Return (X, Y) of the center of cell containing provided text 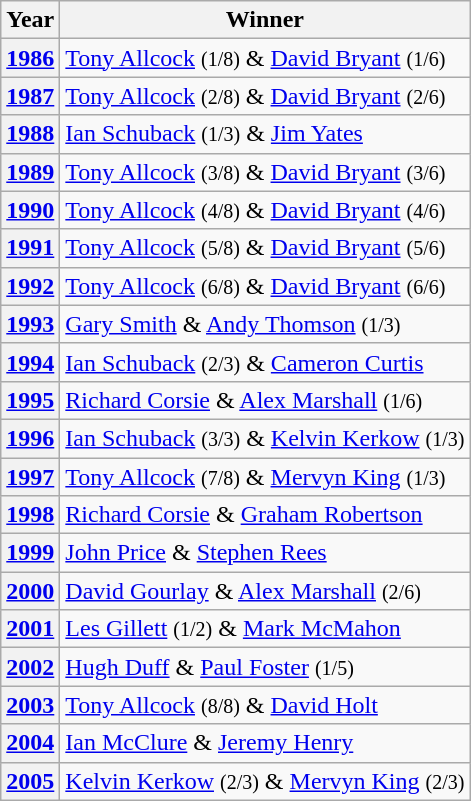
2001 (30, 629)
2005 (30, 781)
David Gourlay & Alex Marshall (2/6) (265, 591)
Tony Allcock (6/8) & David Bryant (6/6) (265, 286)
1991 (30, 248)
Hugh Duff & Paul Foster (1/5) (265, 667)
1988 (30, 134)
1998 (30, 515)
Tony Allcock (5/8) & David Bryant (5/6) (265, 248)
1994 (30, 362)
Ian Schuback (3/3) & Kelvin Kerkow (1/3) (265, 438)
2000 (30, 591)
Tony Allcock (2/8) & David Bryant (2/6) (265, 96)
Richard Corsie & Graham Robertson (265, 515)
Year (30, 20)
1990 (30, 210)
Tony Allcock (4/8) & David Bryant (4/6) (265, 210)
Les Gillett (1/2) & Mark McMahon (265, 629)
Winner (265, 20)
1995 (30, 400)
John Price & Stephen Rees (265, 553)
Ian Schuback (2/3) & Cameron Curtis (265, 362)
1986 (30, 58)
1999 (30, 553)
2003 (30, 705)
Tony Allcock (1/8) & David Bryant (1/6) (265, 58)
Gary Smith & Andy Thomson (1/3) (265, 324)
1996 (30, 438)
1987 (30, 96)
Kelvin Kerkow (2/3) & Mervyn King (2/3) (265, 781)
Ian Schuback (1/3) & Jim Yates (265, 134)
1989 (30, 172)
Tony Allcock (8/8) & David Holt (265, 705)
2002 (30, 667)
Tony Allcock (3/8) & David Bryant (3/6) (265, 172)
1997 (30, 477)
1993 (30, 324)
Richard Corsie & Alex Marshall (1/6) (265, 400)
Tony Allcock (7/8) & Mervyn King (1/3) (265, 477)
1992 (30, 286)
Ian McClure & Jeremy Henry (265, 743)
2004 (30, 743)
